Determine the [x, y] coordinate at the center of the cell enclosing the given text.  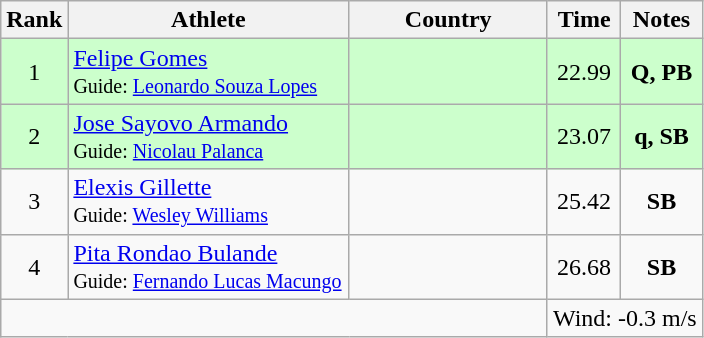
23.07 [584, 136]
26.68 [584, 266]
Notes [662, 20]
Elexis GilletteGuide: Wesley Williams [208, 202]
Time [584, 20]
Rank [34, 20]
3 [34, 202]
Felipe GomesGuide: Leonardo Souza Lopes [208, 72]
Q, PB [662, 72]
1 [34, 72]
22.99 [584, 72]
2 [34, 136]
Athlete [208, 20]
Wind: -0.3 m/s [624, 318]
q, SB [662, 136]
Country [448, 20]
Jose Sayovo ArmandoGuide: Nicolau Palanca [208, 136]
25.42 [584, 202]
4 [34, 266]
Pita Rondao BulandeGuide: Fernando Lucas Macungo [208, 266]
